Determine the [x, y] coordinate at the center of the cell enclosing the given text.  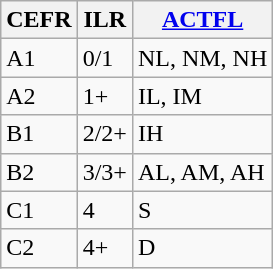
C1 [39, 210]
A1 [39, 58]
A2 [39, 96]
B2 [39, 172]
ACTFL [202, 20]
2/2+ [104, 134]
AL, AM, AH [202, 172]
0/1 [104, 58]
CEFR [39, 20]
4 [104, 210]
B1 [39, 134]
IL, IM [202, 96]
1+ [104, 96]
S [202, 210]
C2 [39, 248]
3/3+ [104, 172]
D [202, 248]
NL, NM, NH [202, 58]
IH [202, 134]
ILR [104, 20]
4+ [104, 248]
